Extract the (X, Y) coordinate from the center of the cell holding the provided text.  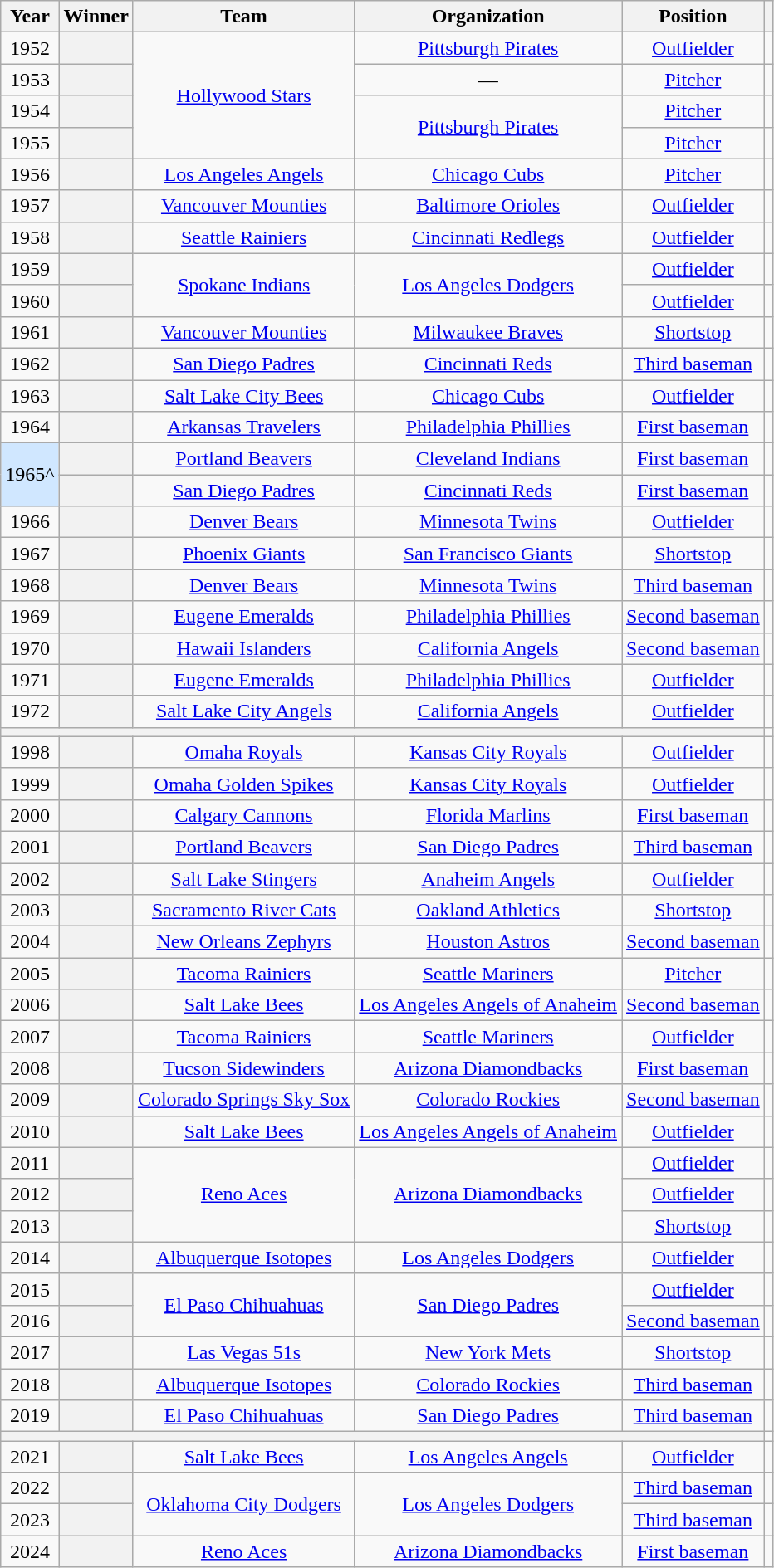
1971 (30, 680)
2015 (30, 1289)
2019 (30, 1416)
1960 (30, 300)
San Francisco Giants (488, 554)
Oklahoma City Dodgers (243, 1504)
— (488, 80)
Anaheim Angels (488, 879)
1963 (30, 396)
2006 (30, 1005)
Calgary Cannons (243, 815)
2005 (30, 974)
Omaha Royals (243, 752)
Baltimore Orioles (488, 206)
2000 (30, 815)
1952 (30, 48)
2004 (30, 942)
2021 (30, 1457)
2003 (30, 911)
Spokane Indians (243, 285)
Phoenix Giants (243, 554)
Cincinnati Redlegs (488, 237)
1999 (30, 784)
2009 (30, 1100)
Las Vegas 51s (243, 1352)
1965^ (30, 475)
Houston Astros (488, 942)
1968 (30, 585)
1967 (30, 554)
1970 (30, 648)
Winner (96, 17)
2014 (30, 1258)
2017 (30, 1352)
Hollywood Stars (243, 95)
Cleveland Indians (488, 459)
1964 (30, 427)
Hawaii Islanders (243, 648)
1955 (30, 143)
1972 (30, 711)
Tucson Sidewinders (243, 1068)
2007 (30, 1037)
2012 (30, 1194)
Colorado Springs Sky Sox (243, 1100)
2002 (30, 879)
2013 (30, 1226)
2024 (30, 1551)
1956 (30, 174)
1961 (30, 332)
2016 (30, 1321)
Year (30, 17)
1954 (30, 111)
2022 (30, 1488)
Omaha Golden Spikes (243, 784)
1998 (30, 752)
1957 (30, 206)
2018 (30, 1384)
1962 (30, 364)
Salt Lake City Bees (243, 396)
Organization (488, 17)
2023 (30, 1520)
1959 (30, 269)
2010 (30, 1131)
1969 (30, 617)
New York Mets (488, 1352)
Florida Marlins (488, 815)
Milwaukee Braves (488, 332)
2001 (30, 847)
Seattle Rainiers (243, 237)
New Orleans Zephyrs (243, 942)
Salt Lake City Angels (243, 711)
Team (243, 17)
1966 (30, 522)
Sacramento River Cats (243, 911)
2008 (30, 1068)
Arkansas Travelers (243, 427)
1958 (30, 237)
Oakland Athletics (488, 911)
Position (693, 17)
Salt Lake Stingers (243, 879)
1953 (30, 80)
2011 (30, 1163)
